Determine the [x, y] coordinate at the center of the cell enclosing the given text.  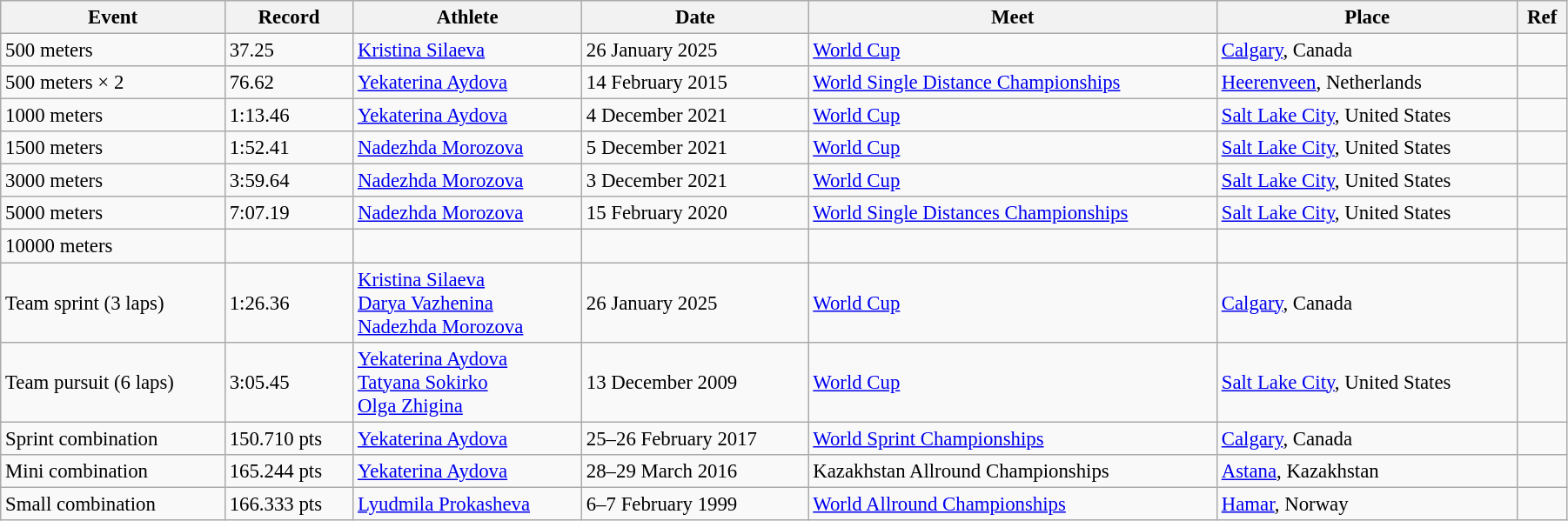
3 December 2021 [695, 181]
Event [113, 17]
14 February 2015 [695, 83]
500 meters [113, 50]
165.244 pts [289, 471]
500 meters × 2 [113, 83]
Mini combination [113, 471]
3000 meters [113, 181]
Small combination [113, 504]
World Single Distance Championships [1013, 83]
3:05.45 [289, 382]
150.710 pts [289, 438]
Kazakhstan Allround Championships [1013, 471]
1500 meters [113, 148]
1:13.46 [289, 116]
1000 meters [113, 116]
Meet [1013, 17]
13 December 2009 [695, 382]
7:07.19 [289, 213]
Kristina Silaeva [468, 50]
15 February 2020 [695, 213]
25–26 February 2017 [695, 438]
World Single Distances Championships [1013, 213]
Team sprint (3 laps) [113, 303]
Lyudmila Prokasheva [468, 504]
Yekaterina AydovaTatyana SokirkoOlga Zhigina [468, 382]
Astana, Kazakhstan [1367, 471]
6–7 February 1999 [695, 504]
1:26.36 [289, 303]
Ref [1542, 17]
3:59.64 [289, 181]
37.25 [289, 50]
76.62 [289, 83]
28–29 March 2016 [695, 471]
Date [695, 17]
Heerenveen, Netherlands [1367, 83]
World Sprint Championships [1013, 438]
166.333 pts [289, 504]
1:52.41 [289, 148]
Team pursuit (6 laps) [113, 382]
Athlete [468, 17]
World Allround Championships [1013, 504]
Kristina SilaevaDarya VazheninaNadezhda Morozova [468, 303]
5000 meters [113, 213]
Sprint combination [113, 438]
5 December 2021 [695, 148]
Hamar, Norway [1367, 504]
Place [1367, 17]
4 December 2021 [695, 116]
Record [289, 17]
10000 meters [113, 246]
